Pinpoint the cell where the given text exists, returning its [x, y] midpoint coordinate. 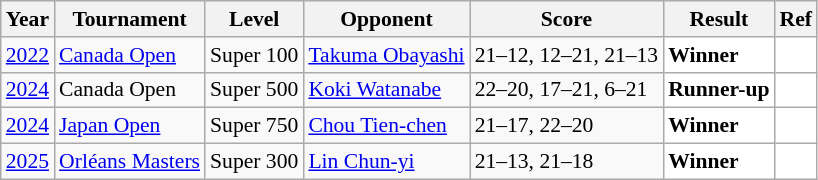
Super 300 [254, 162]
Chou Tien-chen [386, 126]
Koki Watanabe [386, 90]
Lin Chun-yi [386, 162]
Result [718, 19]
Super 750 [254, 126]
2025 [28, 162]
22–20, 17–21, 6–21 [567, 90]
Orléans Masters [130, 162]
Score [567, 19]
Year [28, 19]
21–13, 21–18 [567, 162]
Runner-up [718, 90]
Super 100 [254, 55]
Opponent [386, 19]
Ref [796, 19]
21–17, 22–20 [567, 126]
Tournament [130, 19]
Super 500 [254, 90]
21–12, 12–21, 21–13 [567, 55]
2022 [28, 55]
Level [254, 19]
Japan Open [130, 126]
Takuma Obayashi [386, 55]
